Determine the [X, Y] coordinate at the center of the cell enclosing the given text.  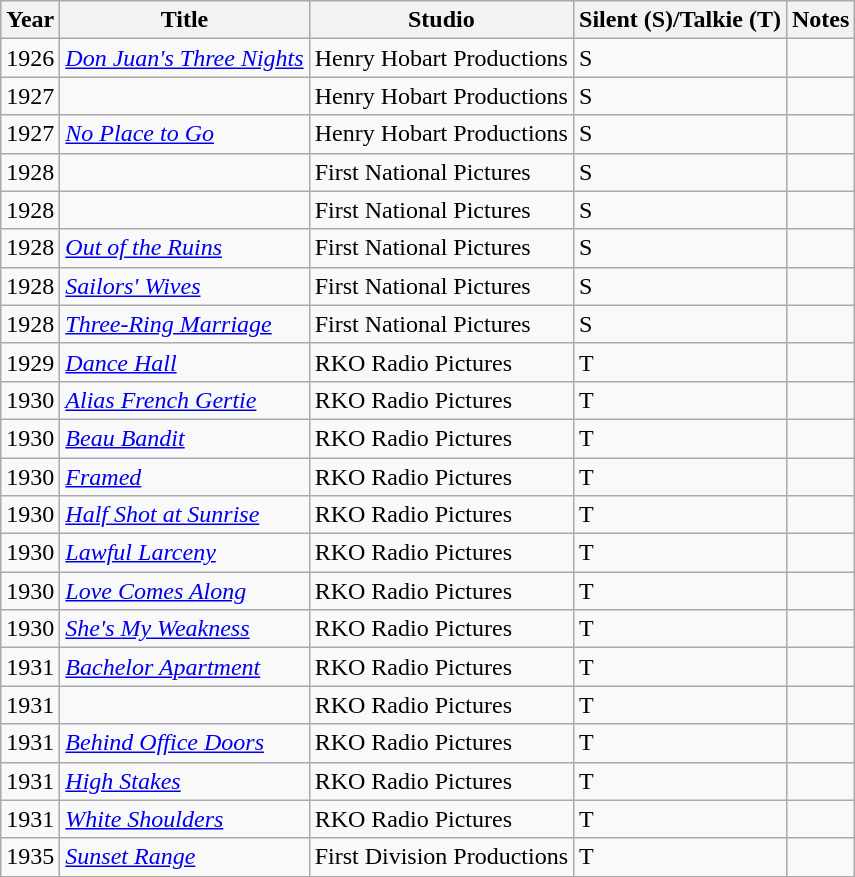
She's My Weakness [184, 629]
First Division Productions [441, 857]
Sailors' Wives [184, 286]
Alias French Gertie [184, 400]
1926 [30, 58]
Dance Hall [184, 362]
Lawful Larceny [184, 553]
1935 [30, 857]
Sunset Range [184, 857]
Three-Ring Marriage [184, 324]
Behind Office Doors [184, 743]
Don Juan's Three Nights [184, 58]
1929 [30, 362]
Out of the Ruins [184, 248]
Framed [184, 477]
Silent (S)/Talkie (T) [680, 20]
Love Comes Along [184, 591]
Beau Bandit [184, 438]
Year [30, 20]
Notes [820, 20]
Studio [441, 20]
Title [184, 20]
White Shoulders [184, 819]
Half Shot at Sunrise [184, 515]
High Stakes [184, 781]
Bachelor Apartment [184, 667]
No Place to Go [184, 134]
